Provide the (X, Y) coordinate of the cell's center where the given text is located.  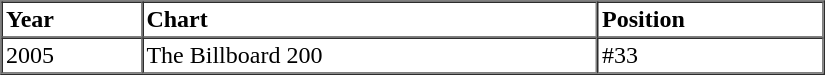
2005 (72, 56)
#33 (711, 56)
Position (711, 20)
The Billboard 200 (370, 56)
Year (72, 20)
Chart (370, 20)
